For the text-containing cell, return its midpoint in [X, Y] coordinate format. 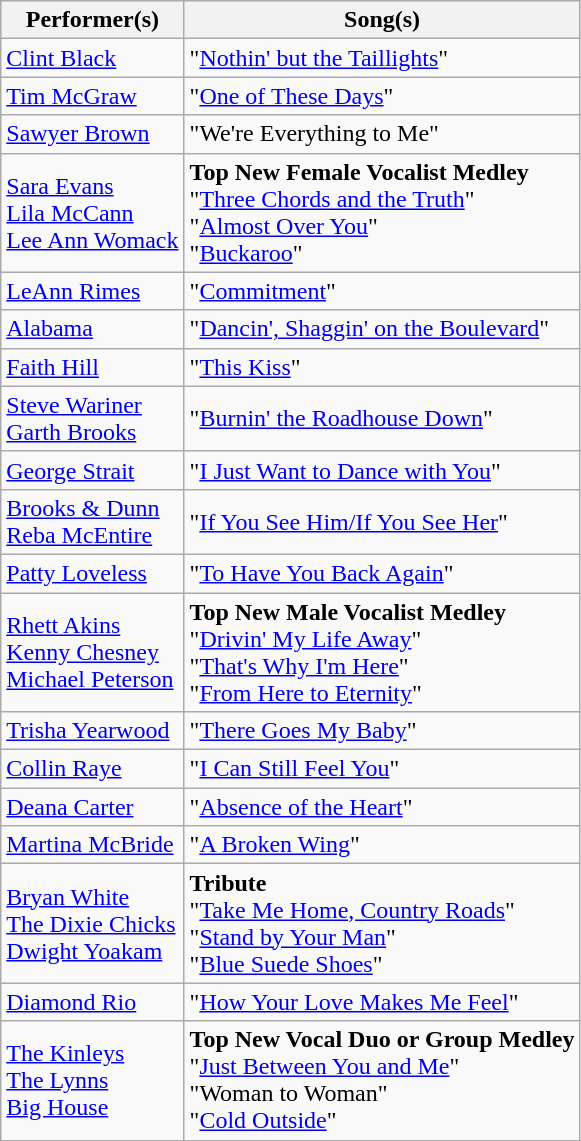
Martina McBride [92, 845]
Faith Hill [92, 367]
Top New Female Vocalist Medley"Three Chords and the Truth""Almost Over You""Buckaroo" [382, 212]
"To Have You Back Again" [382, 573]
Tim McGraw [92, 96]
Rhett AkinsKenny ChesneyMichael Peterson [92, 652]
"Nothin' but the Taillights" [382, 58]
Alabama [92, 329]
Bryan WhiteThe Dixie ChicksDwight Yoakam [92, 924]
"I Just Want to Dance with You" [382, 470]
"There Goes My Baby" [382, 731]
Diamond Rio [92, 1002]
Deana Carter [92, 807]
"Absence of the Heart" [382, 807]
Patty Loveless [92, 573]
"I Can Still Feel You" [382, 769]
Collin Raye [92, 769]
Performer(s) [92, 20]
"If You See Him/If You See Her" [382, 522]
"A Broken Wing" [382, 845]
"Dancin', Shaggin' on the Boulevard" [382, 329]
"How Your Love Makes Me Feel" [382, 1002]
"We're Everything to Me" [382, 134]
Tribute"Take Me Home, Country Roads""Stand by Your Man""Blue Suede Shoes" [382, 924]
Clint Black [92, 58]
"Commitment" [382, 291]
George Strait [92, 470]
"One of These Days" [382, 96]
Steve WarinerGarth Brooks [92, 418]
Sara EvansLila McCannLee Ann Womack [92, 212]
Song(s) [382, 20]
"Burnin' the Roadhouse Down" [382, 418]
LeAnn Rimes [92, 291]
"This Kiss" [382, 367]
Top New Vocal Duo or Group Medley"Just Between You and Me""Woman to Woman""Cold Outside" [382, 1080]
Brooks & DunnReba McEntire [92, 522]
Top New Male Vocalist Medley"Drivin' My Life Away""That's Why I'm Here""From Here to Eternity" [382, 652]
Trisha Yearwood [92, 731]
Sawyer Brown [92, 134]
The KinleysThe LynnsBig House [92, 1080]
